Return [X, Y] of the center of cell containing provided text 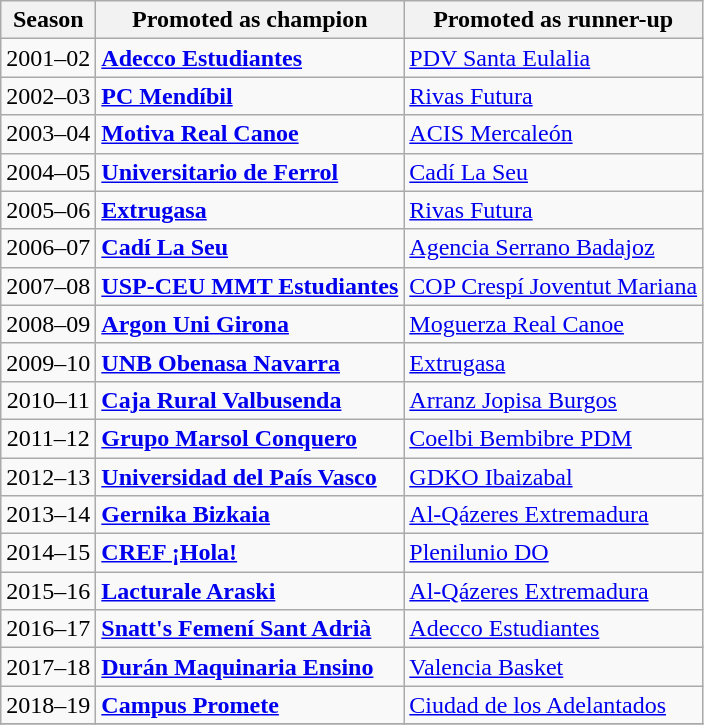
Season [48, 20]
Promoted as champion [250, 20]
Gernika Bizkaia [250, 515]
Ciudad de los Adelantados [554, 705]
2011–12 [48, 438]
2004–05 [48, 172]
2009–10 [48, 362]
Grupo Marsol Conquero [250, 438]
CREF ¡Hola! [250, 553]
Campus Promete [250, 705]
Promoted as runner-up [554, 20]
Snatt's Femení Sant Adrià [250, 629]
Universitario de Ferrol [250, 172]
Moguerza Real Canoe [554, 324]
2010–11 [48, 400]
Argon Uni Girona [250, 324]
2015–16 [48, 591]
2018–19 [48, 705]
PC Mendíbil [250, 96]
2012–13 [48, 477]
2008–09 [48, 324]
GDKO Ibaizabal [554, 477]
2002–03 [48, 96]
2013–14 [48, 515]
ACIS Mercaleón [554, 134]
Valencia Basket [554, 667]
Agencia Serrano Badajoz [554, 248]
2014–15 [48, 553]
2005–06 [48, 210]
2007–08 [48, 286]
Coelbi Bembibre PDM [554, 438]
UNB Obenasa Navarra [250, 362]
COP Crespí Joventut Mariana [554, 286]
Durán Maquinaria Ensino [250, 667]
USP-CEU MMT Estudiantes [250, 286]
Caja Rural Valbusenda [250, 400]
2017–18 [48, 667]
2016–17 [48, 629]
Lacturale Araski [250, 591]
2001–02 [48, 58]
2003–04 [48, 134]
PDV Santa Eulalia [554, 58]
Arranz Jopisa Burgos [554, 400]
Universidad del País Vasco [250, 477]
2006–07 [48, 248]
Plenilunio DO [554, 553]
Motiva Real Canoe [250, 134]
